Determine the (X, Y) coordinate at the center of the cell enclosing the given text.  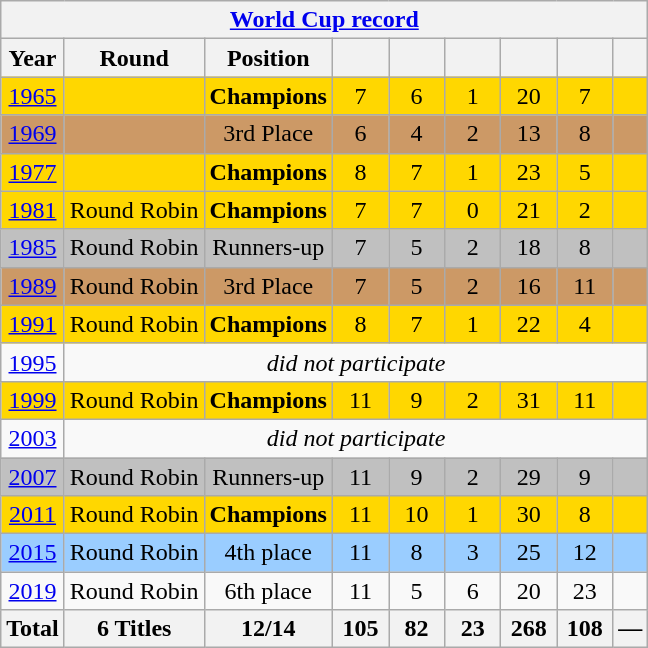
30 (529, 515)
29 (529, 477)
3 (473, 553)
2019 (33, 591)
2011 (33, 515)
31 (529, 400)
12 (585, 553)
12/14 (268, 629)
— (630, 629)
1977 (33, 172)
Position (268, 58)
1999 (33, 400)
1985 (33, 248)
World Cup record (324, 20)
18 (529, 248)
1965 (33, 96)
13 (529, 134)
4th place (268, 553)
1995 (33, 362)
Year (33, 58)
Round (134, 58)
1981 (33, 210)
108 (585, 629)
22 (529, 324)
1989 (33, 286)
Total (33, 629)
2015 (33, 553)
268 (529, 629)
1969 (33, 134)
10 (417, 515)
16 (529, 286)
0 (473, 210)
21 (529, 210)
6th place (268, 591)
2003 (33, 438)
6 Titles (134, 629)
105 (360, 629)
82 (417, 629)
1991 (33, 324)
25 (529, 553)
2007 (33, 477)
